Find where the given text appears and provide that cell's center as (X, Y) coordinate. 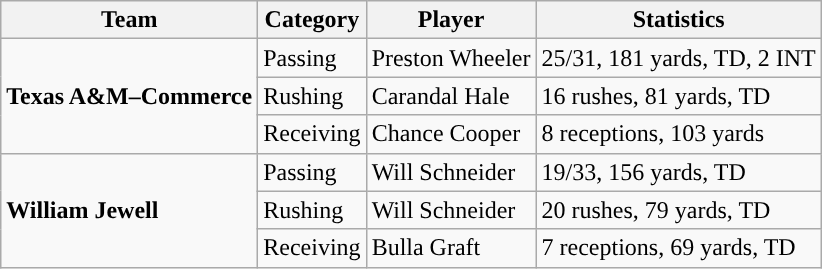
8 receptions, 103 yards (678, 134)
20 rushes, 79 yards, TD (678, 210)
Carandal Hale (451, 96)
Chance Cooper (451, 134)
Statistics (678, 20)
19/33, 156 yards, TD (678, 172)
Preston Wheeler (451, 58)
Category (312, 20)
25/31, 181 yards, TD, 2 INT (678, 58)
William Jewell (130, 210)
Player (451, 20)
Team (130, 20)
Bulla Graft (451, 248)
16 rushes, 81 yards, TD (678, 96)
Texas A&M–Commerce (130, 96)
7 receptions, 69 yards, TD (678, 248)
